Capture the cell that displays the provided text and extract its (X, Y) central coordinate. 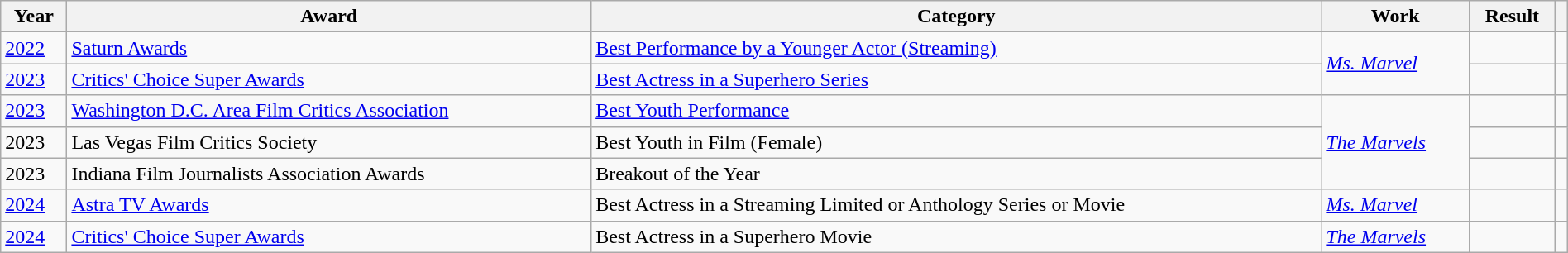
Indiana Film Journalists Association Awards (329, 174)
Astra TV Awards (329, 205)
Result (1513, 17)
Work (1396, 17)
Best Actress in a Superhero Movie (956, 236)
2022 (34, 48)
Category (956, 17)
Year (34, 17)
Saturn Awards (329, 48)
Best Actress in a Streaming Limited or Anthology Series or Movie (956, 205)
Las Vegas Film Critics Society (329, 142)
Best Performance by a Younger Actor (Streaming) (956, 48)
Best Youth in Film (Female) (956, 142)
Washington D.C. Area Film Critics Association (329, 111)
Award (329, 17)
Best Youth Performance (956, 111)
Breakout of the Year (956, 174)
Best Actress in a Superhero Series (956, 79)
